Provide the [x, y] coordinate of the cell's center where the given text is located.  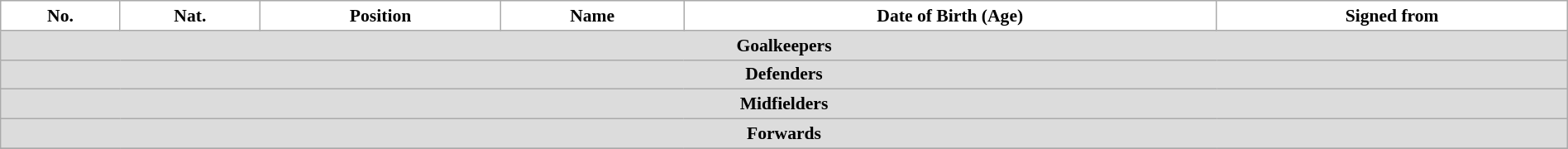
Position [380, 16]
Date of Birth (Age) [950, 16]
Signed from [1392, 16]
Defenders [784, 74]
Name [592, 16]
Forwards [784, 134]
Goalkeepers [784, 46]
No. [60, 16]
Midfielders [784, 104]
Nat. [190, 16]
